From the cell containing the given text, extract its center point as (X, Y) coordinate. 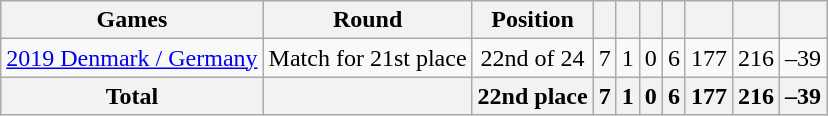
Match for 21st place (368, 58)
22nd of 24 (532, 58)
Games (132, 20)
Round (368, 20)
22nd place (532, 96)
Total (132, 96)
2019 Denmark / Germany (132, 58)
Position (532, 20)
